Return the (X, Y) coordinate for the center point of the cell that contains the specified text.  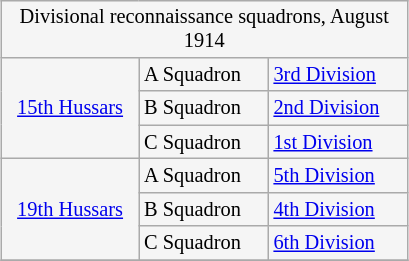
15th Hussars (70, 108)
4th Division (338, 209)
6th Division (338, 243)
1st Division (338, 142)
2nd Division (338, 108)
3rd Division (338, 75)
Divisional reconnaissance squadrons, August 1914 (204, 29)
19th Hussars (70, 210)
5th Division (338, 176)
